For the text-containing cell, return its midpoint in (X, Y) coordinate format. 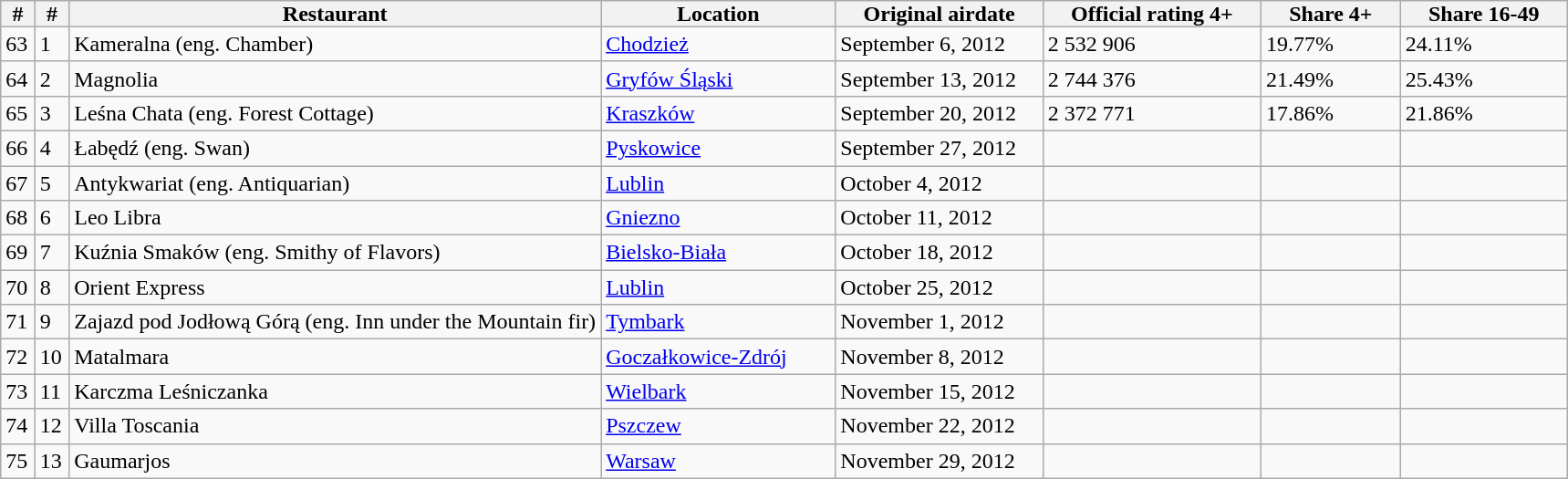
Goczałkowice-Zdrój (719, 357)
Pszczew (719, 426)
Share 4+ (1330, 14)
Magnolia (336, 78)
5 (52, 183)
2 372 771 (1151, 113)
Gryfów Śląski (719, 78)
19.77% (1330, 44)
11 (52, 391)
Zajazd pod Jodłową Górą (eng. Inn under the Mountain fir) (336, 322)
21.49% (1330, 78)
64 (18, 78)
68 (18, 218)
Matalmara (336, 357)
65 (18, 113)
Leśna Chata (eng. Forest Cottage) (336, 113)
Pyskowice (719, 148)
4 (52, 148)
Leo Libra (336, 218)
7 (52, 253)
74 (18, 426)
Antykwariat (eng. Antiquarian) (336, 183)
3 (52, 113)
6 (52, 218)
24.11% (1483, 44)
Łabędź (eng. Swan) (336, 148)
November 1, 2012 (940, 322)
Kraszków (719, 113)
Original airdate (940, 14)
13 (52, 461)
November 29, 2012 (940, 461)
November 15, 2012 (940, 391)
12 (52, 426)
25.43% (1483, 78)
10 (52, 357)
September 6, 2012 (940, 44)
September 27, 2012 (940, 148)
Warsaw (719, 461)
Bielsko-Biała (719, 253)
63 (18, 44)
October 4, 2012 (940, 183)
Kuźnia Smaków (eng. Smithy of Flavors) (336, 253)
October 11, 2012 (940, 218)
September 20, 2012 (940, 113)
Official rating 4+ (1151, 14)
Orient Express (336, 287)
Gaumarjos (336, 461)
69 (18, 253)
October 25, 2012 (940, 287)
Location (719, 14)
October 18, 2012 (940, 253)
73 (18, 391)
2 744 376 (1151, 78)
September 13, 2012 (940, 78)
1 (52, 44)
72 (18, 357)
Tymbark (719, 322)
Share 16-49 (1483, 14)
Karczma Leśniczanka (336, 391)
17.86% (1330, 113)
8 (52, 287)
70 (18, 287)
71 (18, 322)
Wielbark (719, 391)
2 532 906 (1151, 44)
November 22, 2012 (940, 426)
66 (18, 148)
Villa Toscania (336, 426)
75 (18, 461)
67 (18, 183)
Gniezno (719, 218)
21.86% (1483, 113)
2 (52, 78)
Restaurant (336, 14)
November 8, 2012 (940, 357)
Kameralna (eng. Chamber) (336, 44)
9 (52, 322)
Chodzież (719, 44)
